For the text-containing cell, return its midpoint in [x, y] coordinate format. 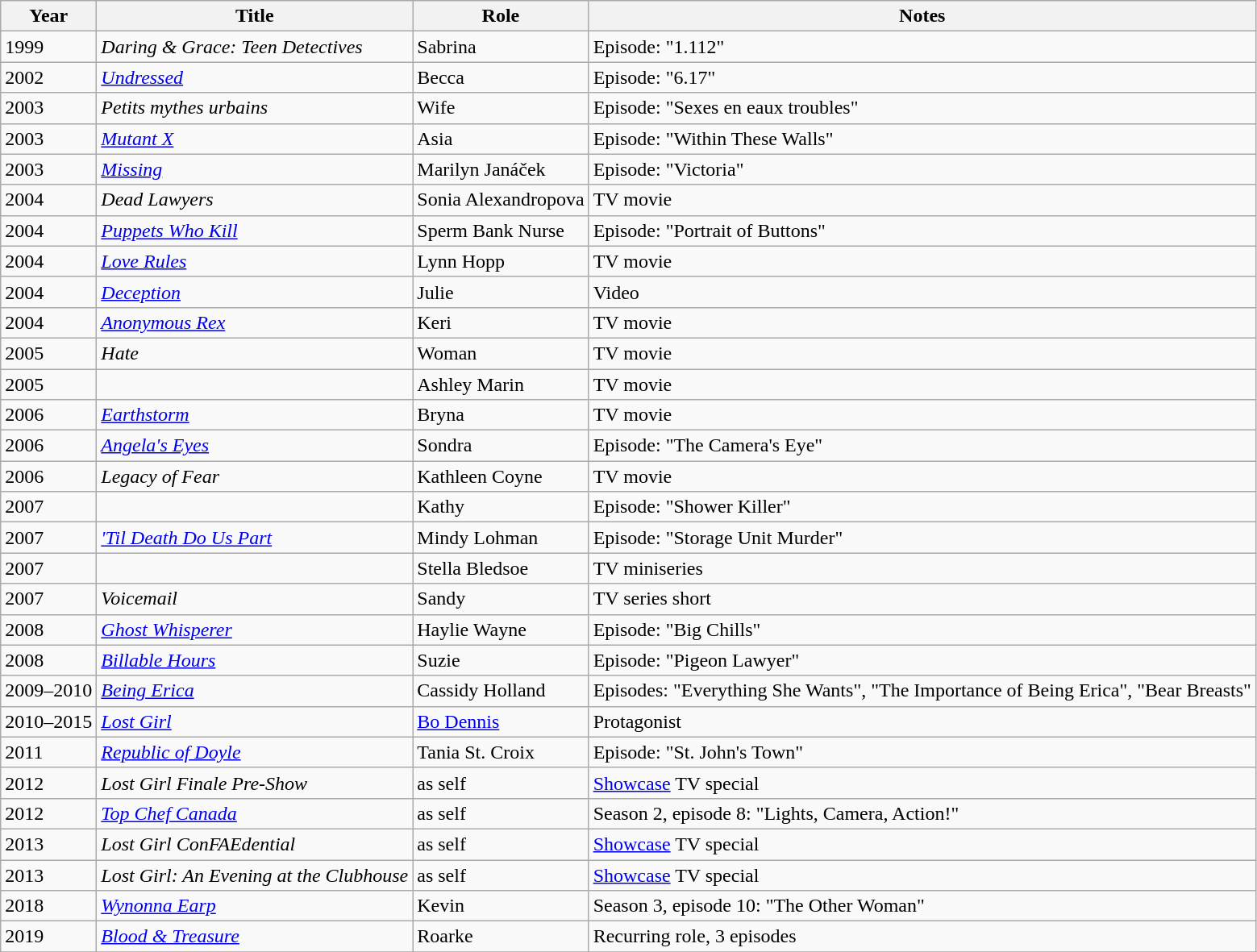
1999 [48, 47]
2011 [48, 752]
2019 [48, 937]
Cassidy Holland [501, 691]
Legacy of Fear [255, 476]
Julie [501, 292]
Daring & Grace: Teen Detectives [255, 47]
Tania St. Croix [501, 752]
Episode: "Shower Killer" [922, 507]
2010–2015 [48, 721]
Bryna [501, 415]
Undressed [255, 77]
Season 2, episode 8: "Lights, Camera, Action!" [922, 813]
TV series short [922, 599]
Top Chef Canada [255, 813]
Protagonist [922, 721]
Ghost Whisperer [255, 630]
2018 [48, 906]
Kathy [501, 507]
Petits mythes urbains [255, 108]
2002 [48, 77]
Lynn Hopp [501, 261]
Episode: "Victoria" [922, 169]
Kevin [501, 906]
Marilyn Janáček [501, 169]
Missing [255, 169]
Lost Girl ConFAEdential [255, 844]
Video [922, 292]
'Til Death Do Us Part [255, 538]
Year [48, 16]
Earthstorm [255, 415]
Republic of Doyle [255, 752]
Lost Girl [255, 721]
Becca [501, 77]
Sabrina [501, 47]
Keri [501, 322]
Episode: "Pigeon Lawyer" [922, 660]
Love Rules [255, 261]
Hate [255, 353]
Recurring role, 3 episodes [922, 937]
Wife [501, 108]
Puppets Who Kill [255, 231]
Asia [501, 139]
Sandy [501, 599]
Episode: "St. John's Town" [922, 752]
Blood & Treasure [255, 937]
Roarke [501, 937]
Episode: "Storage Unit Murder" [922, 538]
Episode: "Within These Walls" [922, 139]
Billable Hours [255, 660]
Being Erica [255, 691]
Stella Bledsoe [501, 568]
2009–2010 [48, 691]
Episode: "6.17" [922, 77]
Angela's Eyes [255, 446]
Episode: "Portrait of Buttons" [922, 231]
Voicemail [255, 599]
Episode: "Sexes en eaux troubles" [922, 108]
Episode: "The Camera's Eye" [922, 446]
Haylie Wayne [501, 630]
Kathleen Coyne [501, 476]
Episode: "Big Chills" [922, 630]
Ashley Marin [501, 385]
TV miniseries [922, 568]
Bo Dennis [501, 721]
Episodes: "Everything She Wants", "The Importance of Being Erica", "Bear Breasts" [922, 691]
Sondra [501, 446]
Title [255, 16]
Deception [255, 292]
Suzie [501, 660]
Notes [922, 16]
Wynonna Earp [255, 906]
Role [501, 16]
Woman [501, 353]
Mindy Lohman [501, 538]
Anonymous Rex [255, 322]
Lost Girl: An Evening at the Clubhouse [255, 875]
Sperm Bank Nurse [501, 231]
Lost Girl Finale Pre-Show [255, 783]
Mutant X [255, 139]
Season 3, episode 10: "The Other Woman" [922, 906]
Episode: "1.112" [922, 47]
Dead Lawyers [255, 200]
Sonia Alexandropova [501, 200]
